Provide the [x, y] coordinate of the cell's center where the given text is located.  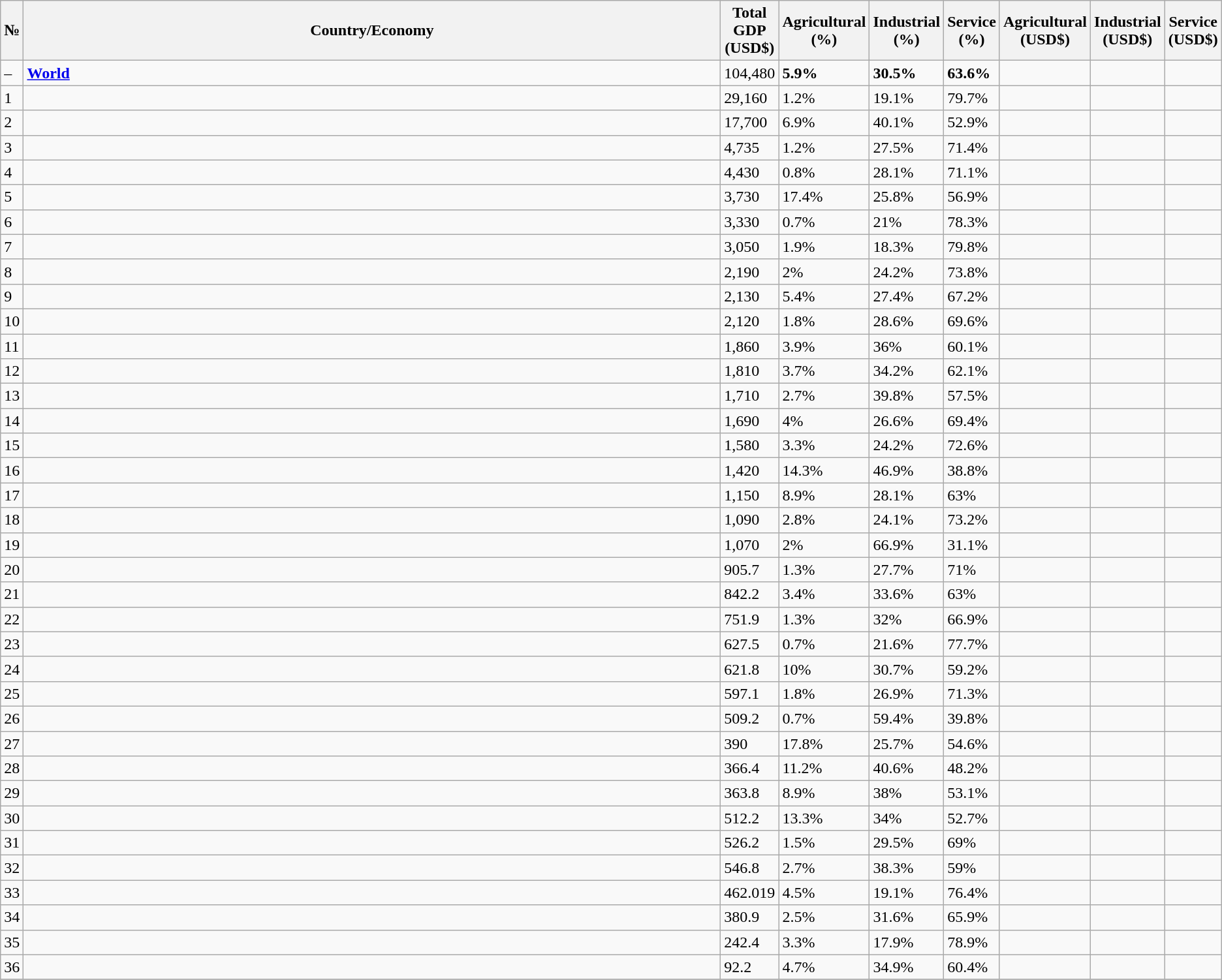
72.6% [972, 446]
59% [972, 868]
78.3% [972, 222]
Industrial (%) [907, 31]
78.9% [972, 942]
40.6% [907, 769]
32% [907, 619]
57.5% [972, 396]
1,810 [749, 371]
24.1% [907, 520]
67.2% [972, 296]
22 [12, 619]
462.019 [749, 893]
10 [12, 321]
Industrial (USD$) [1127, 31]
25.7% [907, 743]
4.7% [824, 967]
597.1 [749, 694]
621.8 [749, 669]
№ [12, 31]
63.6% [972, 73]
15 [12, 446]
59.2% [972, 669]
71.3% [972, 694]
4,430 [749, 172]
38% [907, 793]
69% [972, 843]
8 [12, 271]
27 [12, 743]
19 [12, 545]
20 [12, 570]
6.9% [824, 123]
52.9% [972, 123]
69.4% [972, 421]
390 [749, 743]
Service (%) [972, 31]
30.7% [907, 669]
59.4% [907, 718]
60.1% [972, 346]
32 [12, 868]
48.2% [972, 769]
3,330 [749, 222]
3,050 [749, 247]
Total GDP(USD$) [749, 31]
11.2% [824, 769]
31.1% [972, 545]
842.2 [749, 594]
3.9% [824, 346]
2,190 [749, 271]
31.6% [907, 917]
56.9% [972, 197]
34 [12, 917]
29.5% [907, 843]
1,690 [749, 421]
5.4% [824, 296]
526.2 [749, 843]
27.4% [907, 296]
7 [12, 247]
4 [12, 172]
52.7% [972, 818]
4.5% [824, 893]
36 [12, 967]
36% [907, 346]
363.8 [749, 793]
1,420 [749, 470]
24 [12, 669]
12 [12, 371]
29,160 [749, 98]
11 [12, 346]
65.9% [972, 917]
60.4% [972, 967]
2.8% [824, 520]
34% [907, 818]
28 [12, 769]
21.6% [907, 644]
17.9% [907, 942]
380.9 [749, 917]
1,860 [749, 346]
9 [12, 296]
1 [12, 98]
1.9% [824, 247]
13.3% [824, 818]
21 [12, 594]
71.4% [972, 147]
13 [12, 396]
40.1% [907, 123]
Agricultural (USD$) [1044, 31]
28.6% [907, 321]
62.1% [972, 371]
16 [12, 470]
21% [907, 222]
25 [12, 694]
26.9% [907, 694]
25.8% [907, 197]
73.2% [972, 520]
1,580 [749, 446]
35 [12, 942]
242.4 [749, 942]
29 [12, 793]
23 [12, 644]
10% [824, 669]
4,735 [749, 147]
71.1% [972, 172]
14 [12, 421]
46.9% [907, 470]
18.3% [907, 247]
3,730 [749, 197]
69.6% [972, 321]
71% [972, 570]
6 [12, 222]
77.7% [972, 644]
1,070 [749, 545]
79.8% [972, 247]
17.4% [824, 197]
1,090 [749, 520]
34.2% [907, 371]
73.8% [972, 271]
17 [12, 495]
34.9% [907, 967]
World [372, 73]
905.7 [749, 570]
76.4% [972, 893]
366.4 [749, 769]
2.5% [824, 917]
Country/Economy [372, 31]
38.8% [972, 470]
3.7% [824, 371]
0.8% [824, 172]
2 [12, 123]
627.5 [749, 644]
1.5% [824, 843]
512.2 [749, 818]
26.6% [907, 421]
4% [824, 421]
79.7% [972, 98]
92.2 [749, 967]
– [12, 73]
54.6% [972, 743]
18 [12, 520]
2,120 [749, 321]
30.5% [907, 73]
Agricultural (%) [824, 31]
3.4% [824, 594]
509.2 [749, 718]
1,710 [749, 396]
27.5% [907, 147]
3 [12, 147]
14.3% [824, 470]
30 [12, 818]
33.6% [907, 594]
27.7% [907, 570]
5 [12, 197]
38.3% [907, 868]
53.1% [972, 793]
1,150 [749, 495]
17,700 [749, 123]
26 [12, 718]
Service (USD$) [1193, 31]
751.9 [749, 619]
5.9% [824, 73]
2,130 [749, 296]
546.8 [749, 868]
17.8% [824, 743]
104,480 [749, 73]
33 [12, 893]
31 [12, 843]
